Output the (X, Y) coordinate of the center of the cell containing the given text.  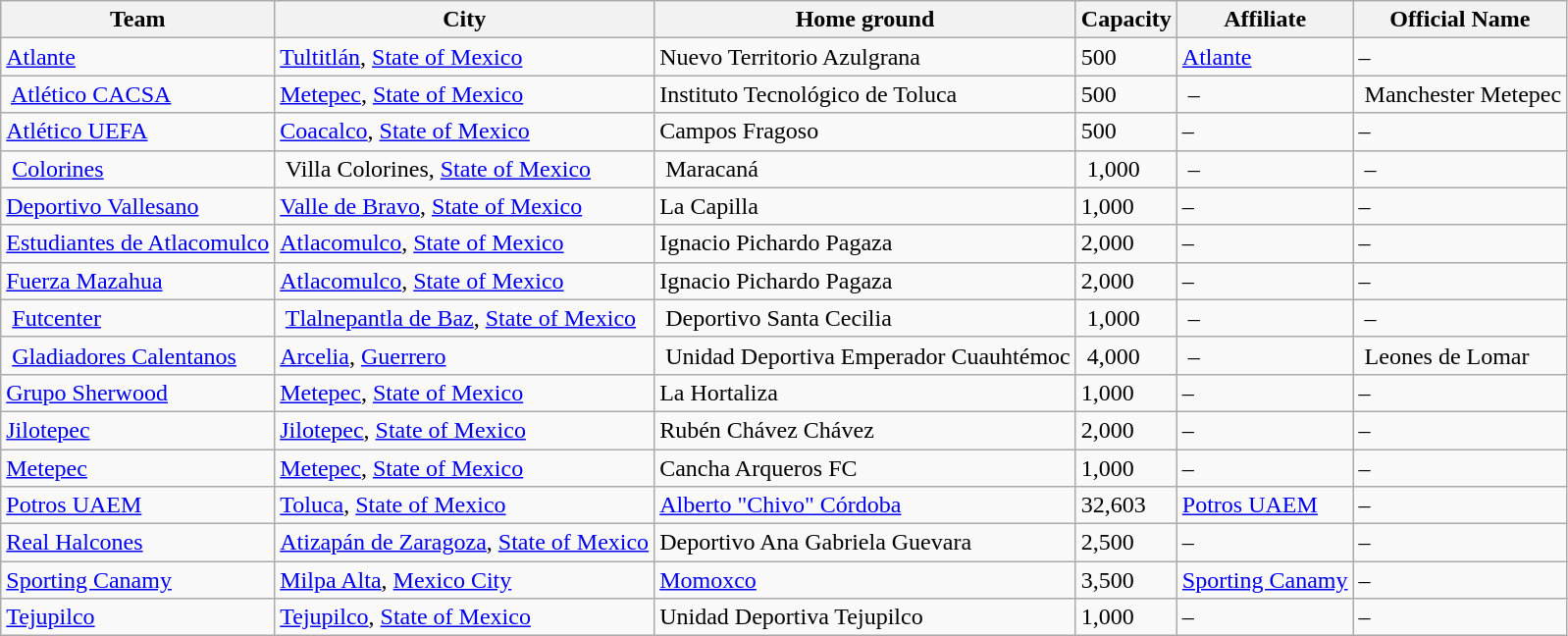
Valle de Bravo, State of Mexico (465, 206)
Futcenter (137, 318)
Atlético UEFA (137, 132)
3,500 (1126, 580)
2,500 (1126, 543)
Colorines (137, 169)
Gladiadores Calentanos (137, 355)
Fuerza Mazahua (137, 281)
Momoxco (865, 580)
Toluca, State of Mexico (465, 505)
Alberto "Chivo" Córdoba (865, 505)
Atlético CACSA (137, 94)
Jilotepec, State of Mexico (465, 430)
Affiliate (1265, 20)
Villa Colorines, State of Mexico (465, 169)
Manchester Metepec (1460, 94)
Deportivo Vallesano (137, 206)
Milpa Alta, Mexico City (465, 580)
32,603 (1126, 505)
Maracaná (865, 169)
Coacalco, State of Mexico (465, 132)
Unidad Deportiva Tejupilco (865, 617)
Metepec (137, 468)
Tultitlán, State of Mexico (465, 57)
Nuevo Territorio Azulgrana (865, 57)
Tejupilco (137, 617)
Tlalnepantla de Baz, State of Mexico (465, 318)
La Hortaliza (865, 393)
Leones de Lomar (1460, 355)
Campos Fragoso (865, 132)
Deportivo Santa Cecilia (865, 318)
Estudiantes de Atlacomulco (137, 243)
Cancha Arqueros FC (865, 468)
Rubén Chávez Chávez (865, 430)
Team (137, 20)
Capacity (1126, 20)
La Capilla (865, 206)
Real Halcones (137, 543)
Grupo Sherwood (137, 393)
Deportivo Ana Gabriela Guevara (865, 543)
Instituto Tecnológico de Toluca (865, 94)
Jilotepec (137, 430)
Unidad Deportiva Emperador Cuauhtémoc (865, 355)
City (465, 20)
4,000 (1126, 355)
Arcelia, Guerrero (465, 355)
Home ground (865, 20)
Atizapán de Zaragoza, State of Mexico (465, 543)
Official Name (1460, 20)
Tejupilco, State of Mexico (465, 617)
